Locate the cell with the specified text and output its [X, Y] center coordinate. 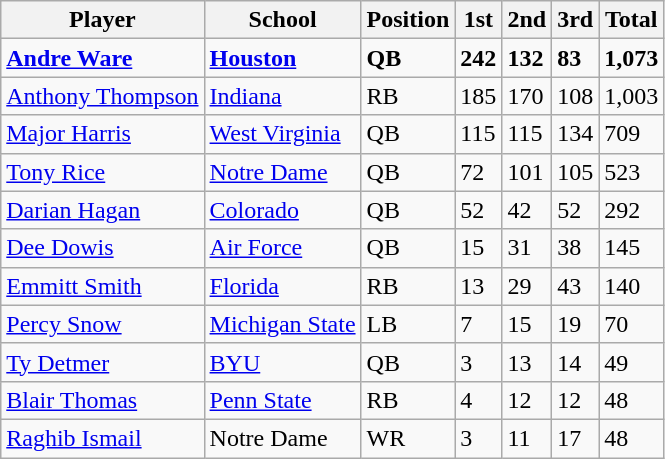
105 [576, 172]
72 [478, 172]
145 [632, 248]
Colorado [282, 210]
Houston [282, 58]
Penn State [282, 400]
17 [576, 438]
1,073 [632, 58]
LB [408, 324]
42 [527, 210]
Raghib Ismail [102, 438]
11 [527, 438]
Indiana [282, 96]
14 [576, 362]
Percy Snow [102, 324]
108 [576, 96]
31 [527, 248]
709 [632, 134]
132 [527, 58]
134 [576, 134]
Blair Thomas [102, 400]
Tony Rice [102, 172]
BYU [282, 362]
19 [576, 324]
4 [478, 400]
Major Harris [102, 134]
101 [527, 172]
70 [632, 324]
43 [576, 286]
170 [527, 96]
West Virginia [282, 134]
Anthony Thompson [102, 96]
49 [632, 362]
292 [632, 210]
Position [408, 20]
29 [527, 286]
523 [632, 172]
3rd [576, 20]
38 [576, 248]
7 [478, 324]
1st [478, 20]
83 [576, 58]
Air Force [282, 248]
Total [632, 20]
Emmitt Smith [102, 286]
185 [478, 96]
School [282, 20]
Florida [282, 286]
Ty Detmer [102, 362]
Player [102, 20]
WR [408, 438]
Michigan State [282, 324]
Darian Hagan [102, 210]
2nd [527, 20]
140 [632, 286]
Andre Ware [102, 58]
1,003 [632, 96]
Dee Dowis [102, 248]
242 [478, 58]
